From the cell containing the given text, extract its center point as [X, Y] coordinate. 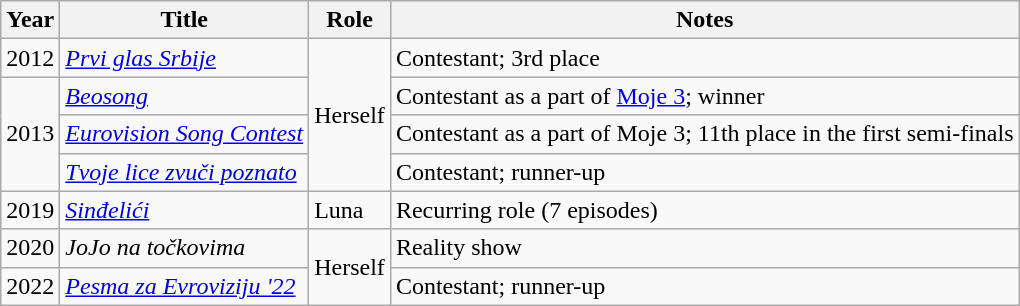
Tvoje lice zvuči poznato [184, 172]
2020 [30, 248]
Title [184, 20]
2012 [30, 58]
Sinđelići [184, 210]
Reality show [704, 248]
2019 [30, 210]
Prvi glas Srbije [184, 58]
Notes [704, 20]
Pesma za Evroviziju '22 [184, 286]
2013 [30, 134]
Contestant as a part of Moje 3; winner [704, 96]
JoJo na točkovima [184, 248]
Year [30, 20]
Contestant as a part of Moje 3; 11th place in the first semi-finals [704, 134]
Luna [350, 210]
Recurring role (7 episodes) [704, 210]
Contestant; 3rd place [704, 58]
Role [350, 20]
Beosong [184, 96]
2022 [30, 286]
Eurovision Song Contest [184, 134]
